Capture the cell that displays the provided text and extract its (X, Y) central coordinate. 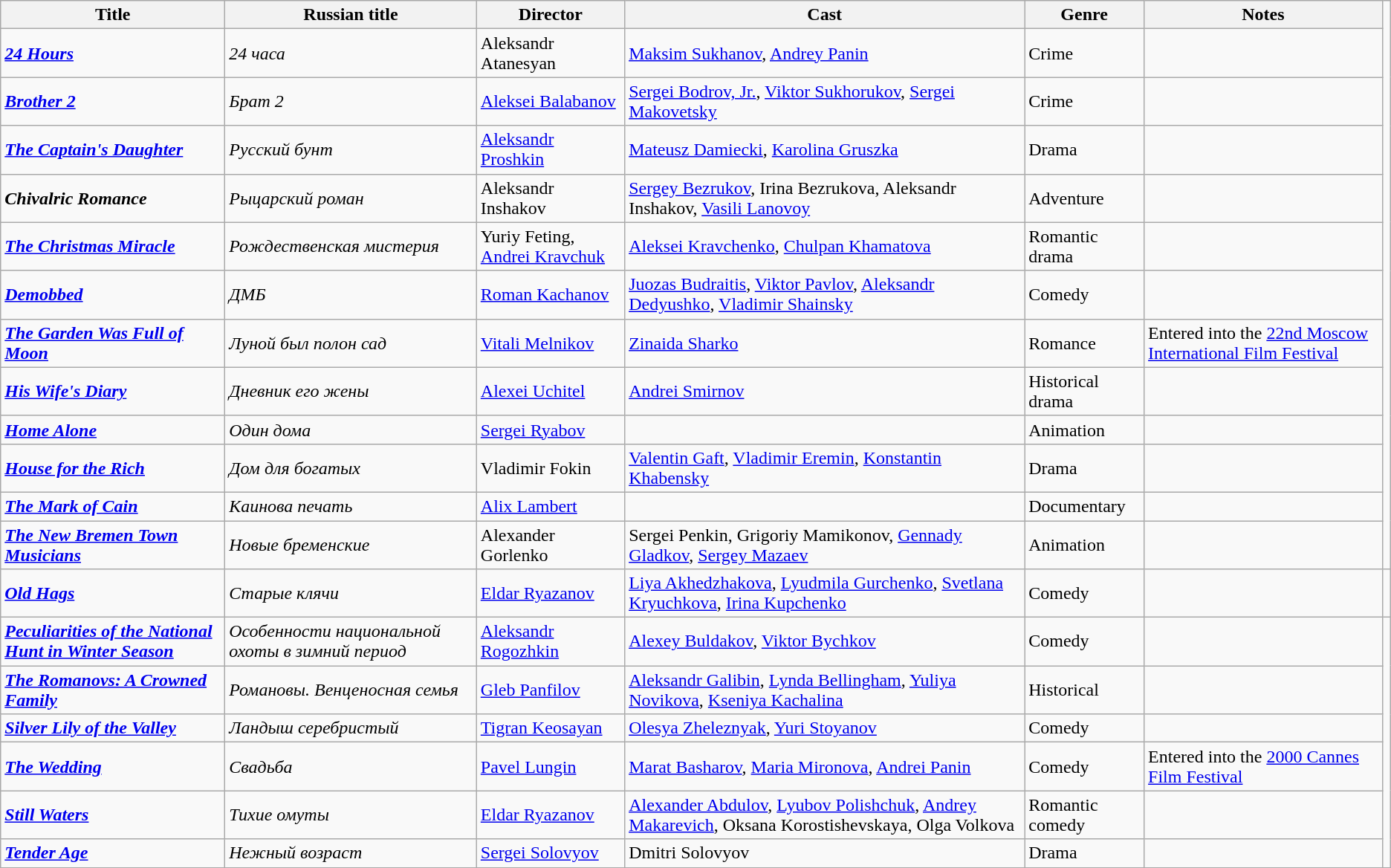
Romance (1085, 343)
Genre (1085, 15)
The Wedding (113, 767)
Vitali Melnikov (550, 343)
Aleksandr Inshakov (550, 198)
Тихие омуты (351, 814)
Брат 2 (351, 101)
Sergey Bezrukov, Irina Bezrukova, Aleksandr Inshakov, Vasili Lanovoy (825, 198)
Aleksandr Atanesyan (550, 54)
Chivalric Romance (113, 198)
Still Waters (113, 814)
Demobbed (113, 294)
Gleb Panfilov (550, 690)
Brother 2 (113, 101)
Russian title (351, 15)
Silver Lily of the Valley (113, 728)
Романовы. Венценосная семья (351, 690)
Aleksandr Proshkin (550, 150)
Alexei Uchitel (550, 391)
Старые клячи (351, 593)
Roman Kachanov (550, 294)
Marat Basharov, Maria Mironova, Andrei Panin (825, 767)
Sergei Solovyov (550, 853)
Alexey Buldakov, Viktor Bychkov (825, 642)
Juozas Budraitis, Viktor Pavlov, Aleksandr Dedyushko, Vladimir Shainsky (825, 294)
Свадьба (351, 767)
Vladimir Fokin (550, 468)
Entered into the 2000 Cannes Film Festival (1263, 767)
Dmitri Solovyov (825, 853)
House for the Rich (113, 468)
Один дома (351, 430)
ДМБ (351, 294)
Home Alone (113, 430)
Peculiarities of the National Hunt in Winter Season (113, 642)
Дневник его жены (351, 391)
Каинова печать (351, 506)
Aleksandr Galibin, Lynda Bellingham, Yuliya Novikova, Kseniya Kachalina (825, 690)
Русский бунт (351, 150)
Рождественская мистерия (351, 247)
Ландыш серебристый (351, 728)
Aleksei Balabanov (550, 101)
Historical drama (1085, 391)
Alexander Abdulov, Lyubov Polishchuk, Andrey Makarevich, Oksana Korostishevskaya, Olga Volkova (825, 814)
Andrei Smirnov (825, 391)
24 часа (351, 54)
Old Hags (113, 593)
The Christmas Miracle (113, 247)
Tender Age (113, 853)
Pavel Lungin (550, 767)
Tigran Keosayan (550, 728)
Olesya Zheleznyak, Yuri Stoyanov (825, 728)
Луной был полон сад (351, 343)
Aleksei Kravchenko, Chulpan Khamatova (825, 247)
Title (113, 15)
Sergei Penkin, Grigoriy Mamikonov, Gennady Gladkov, Sergey Mazaev (825, 544)
Romantic comedy (1085, 814)
Entered into the 22nd Moscow International Film Festival (1263, 343)
Особенности национальной охоты в зимний период (351, 642)
The Garden Was Full of Moon (113, 343)
Aleksandr Rogozhkin (550, 642)
The New Bremen Town Musicians (113, 544)
Liya Akhedzhakova, Lyudmila Gurchenko, Svetlana Kryuchkova, Irina Kupchenko (825, 593)
The Romanovs: A Crowned Family (113, 690)
Alix Lambert (550, 506)
Sergei Bodrov, Jr., Viktor Sukhorukov, Sergei Makovetsky (825, 101)
Director (550, 15)
Cast (825, 15)
Новые бременские (351, 544)
Alexander Gorlenko (550, 544)
Adventure (1085, 198)
Documentary (1085, 506)
Zinaida Sharko (825, 343)
Historical (1085, 690)
Sergei Ryabov (550, 430)
The Mark of Cain (113, 506)
24 Hours (113, 54)
Дом для богатых (351, 468)
The Captain's Daughter (113, 150)
His Wife's Diary (113, 391)
Yuriy Feting, Andrei Kravchuk (550, 247)
Рыцарский роман (351, 198)
Valentin Gaft, Vladimir Eremin, Konstantin Khabensky (825, 468)
Notes (1263, 15)
Maksim Sukhanov, Andrey Panin (825, 54)
Нежный возраст (351, 853)
Mateusz Damiecki, Karolina Gruszka (825, 150)
Romantic drama (1085, 247)
